Detect which cell encompasses the target text, then output its [X, Y] center coordinate. 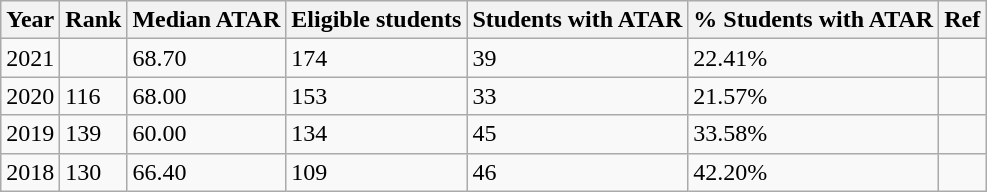
68.00 [206, 96]
116 [94, 96]
2020 [30, 96]
134 [376, 134]
153 [376, 96]
60.00 [206, 134]
Median ATAR [206, 20]
2018 [30, 172]
Year [30, 20]
45 [578, 134]
33 [578, 96]
46 [578, 172]
Eligible students [376, 20]
174 [376, 58]
130 [94, 172]
21.57% [814, 96]
33.58% [814, 134]
2019 [30, 134]
Ref [962, 20]
39 [578, 58]
42.20% [814, 172]
139 [94, 134]
22.41% [814, 58]
% Students with ATAR [814, 20]
Rank [94, 20]
2021 [30, 58]
109 [376, 172]
Students with ATAR [578, 20]
68.70 [206, 58]
66.40 [206, 172]
